For the text-containing cell, return its midpoint in (X, Y) coordinate format. 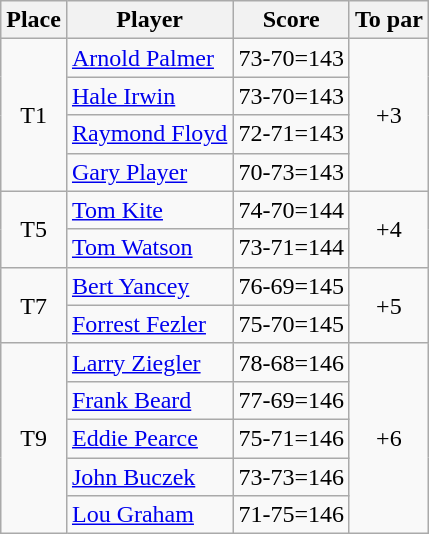
+6 (388, 438)
75-70=145 (292, 324)
72-71=143 (292, 134)
T1 (34, 115)
76-69=145 (292, 286)
Raymond Floyd (149, 134)
T5 (34, 229)
Player (149, 20)
Gary Player (149, 172)
77-69=146 (292, 400)
Larry Ziegler (149, 362)
Tom Watson (149, 248)
73-71=144 (292, 248)
T7 (34, 305)
Forrest Fezler (149, 324)
T9 (34, 438)
Lou Graham (149, 515)
71-75=146 (292, 515)
Place (34, 20)
73-73=146 (292, 477)
75-71=146 (292, 438)
Bert Yancey (149, 286)
To par (388, 20)
Score (292, 20)
Eddie Pearce (149, 438)
78-68=146 (292, 362)
+3 (388, 115)
Hale Irwin (149, 96)
+5 (388, 305)
John Buczek (149, 477)
Arnold Palmer (149, 58)
Frank Beard (149, 400)
70-73=143 (292, 172)
+4 (388, 229)
74-70=144 (292, 210)
Tom Kite (149, 210)
